Detect which cell encompasses the target text, then output its [x, y] center coordinate. 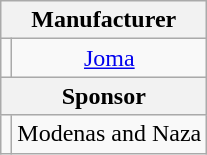
Joma [110, 58]
Modenas and Naza [110, 134]
Sponsor [104, 96]
Manufacturer [104, 20]
